For the text-containing cell, return its midpoint in [x, y] coordinate format. 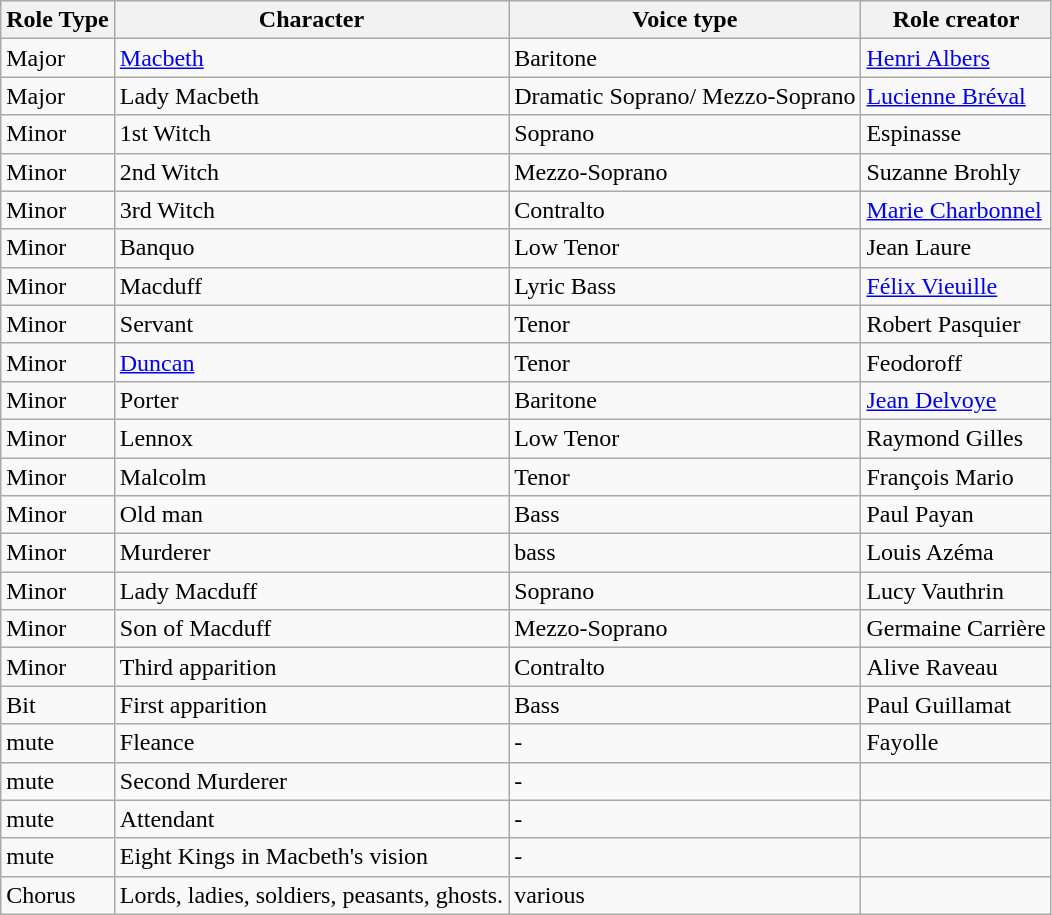
Macduff [311, 286]
Character [311, 20]
various [685, 895]
Voice type [685, 20]
Lyric Bass [685, 286]
Malcolm [311, 477]
Fayolle [956, 743]
Duncan [311, 362]
Lady Macbeth [311, 96]
Bit [58, 705]
Murderer [311, 553]
Role creator [956, 20]
Suzanne Brohly [956, 172]
Porter [311, 400]
Lady Macduff [311, 591]
Servant [311, 324]
3rd Witch [311, 210]
Paul Guillamat [956, 705]
Second Murderer [311, 781]
François Mario [956, 477]
Feodoroff [956, 362]
bass [685, 553]
Banquo [311, 248]
Espinasse [956, 134]
Lords, ladies, soldiers, peasants, ghosts. [311, 895]
Henri Albers [956, 58]
Third apparition [311, 667]
First apparition [311, 705]
Lennox [311, 438]
Louis Azéma [956, 553]
Chorus [58, 895]
Macbeth [311, 58]
Marie Charbonnel [956, 210]
Germaine Carrière [956, 629]
Son of Macduff [311, 629]
Jean Laure [956, 248]
Old man [311, 515]
Paul Payan [956, 515]
Eight Kings in Macbeth's vision [311, 857]
Jean Delvoye [956, 400]
Alive Raveau [956, 667]
Robert Pasquier [956, 324]
Lucy Vauthrin [956, 591]
Félix Vieuille [956, 286]
2nd Witch [311, 172]
Dramatic Soprano/ Mezzo-Soprano [685, 96]
Fleance [311, 743]
1st Witch [311, 134]
Lucienne Bréval [956, 96]
Raymond Gilles [956, 438]
Attendant [311, 819]
Role Type [58, 20]
